Return [x, y] of the center of cell containing provided text 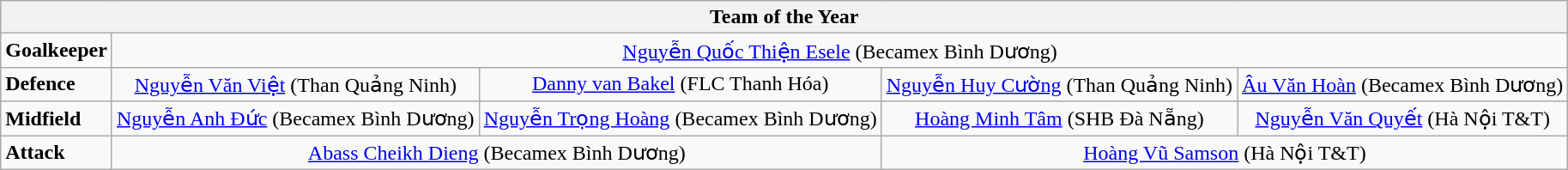
Nguyễn Văn Quyết (Hà Nội T&T) [1402, 118]
Nguyễn Trọng Hoàng (Becamex Bình Dương) [680, 118]
Defence [57, 84]
Nguyễn Huy Cường (Than Quảng Ninh) [1059, 84]
Âu Văn Hoàn (Becamex Bình Dương) [1402, 84]
Attack [57, 153]
Nguyễn Anh Đức (Becamex Bình Dương) [295, 118]
Team of the Year [784, 17]
Abass Cheikh Dieng (Becamex Bình Dương) [496, 153]
Goalkeeper [57, 51]
Danny van Bakel (FLC Thanh Hóa) [680, 84]
Hoàng Minh Tâm (SHB Đà Nẵng) [1059, 118]
Nguyễn Quốc Thiện Esele (Becamex Bình Dương) [839, 51]
Midfield [57, 118]
Hoàng Vũ Samson (Hà Nội T&T) [1225, 153]
Nguyễn Văn Việt (Than Quảng Ninh) [295, 84]
